Detect which cell encompasses the target text, then output its (X, Y) center coordinate. 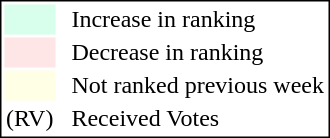
Not ranked previous week (198, 85)
Received Votes (198, 119)
Decrease in ranking (198, 53)
(RV) (29, 119)
Increase in ranking (198, 19)
